Scan for the cell matching the given text and deliver its (X, Y) coordinate at center. 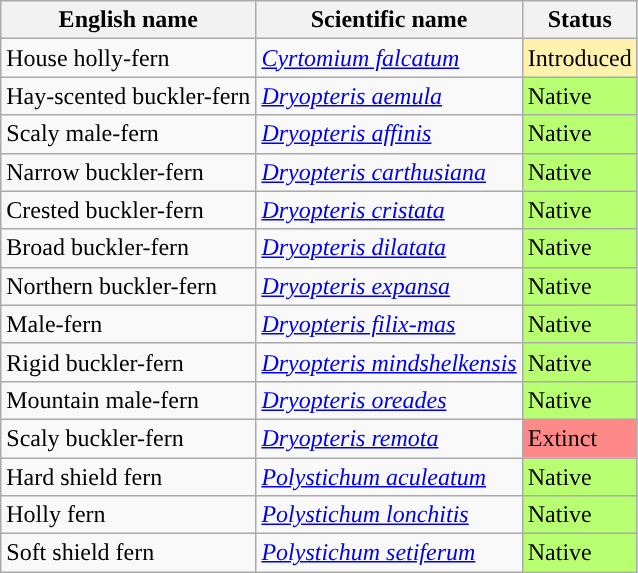
Northern buckler-fern (128, 286)
Scaly buckler-fern (128, 438)
Dryopteris mindshelkensis (389, 362)
Dryopteris expansa (389, 286)
Polystichum lonchitis (389, 515)
Male-fern (128, 324)
Dryopteris aemula (389, 96)
Dryopteris filix-mas (389, 324)
Dryopteris carthusiana (389, 172)
Narrow buckler-fern (128, 172)
Cyrtomium falcatum (389, 58)
Dryopteris dilatata (389, 248)
Introduced (580, 58)
Dryopteris cristata (389, 210)
Mountain male-fern (128, 400)
Crested buckler-fern (128, 210)
Hard shield fern (128, 477)
Extinct (580, 438)
Polystichum aculeatum (389, 477)
Dryopteris affinis (389, 134)
Scaly male-fern (128, 134)
Scientific name (389, 20)
House holly-fern (128, 58)
Soft shield fern (128, 553)
English name (128, 20)
Hay-scented buckler-fern (128, 96)
Holly fern (128, 515)
Dryopteris remota (389, 438)
Polystichum setiferum (389, 553)
Broad buckler-fern (128, 248)
Dryopteris oreades (389, 400)
Rigid buckler-fern (128, 362)
Status (580, 20)
